Pinpoint the cell where the given text exists, returning its (X, Y) midpoint coordinate. 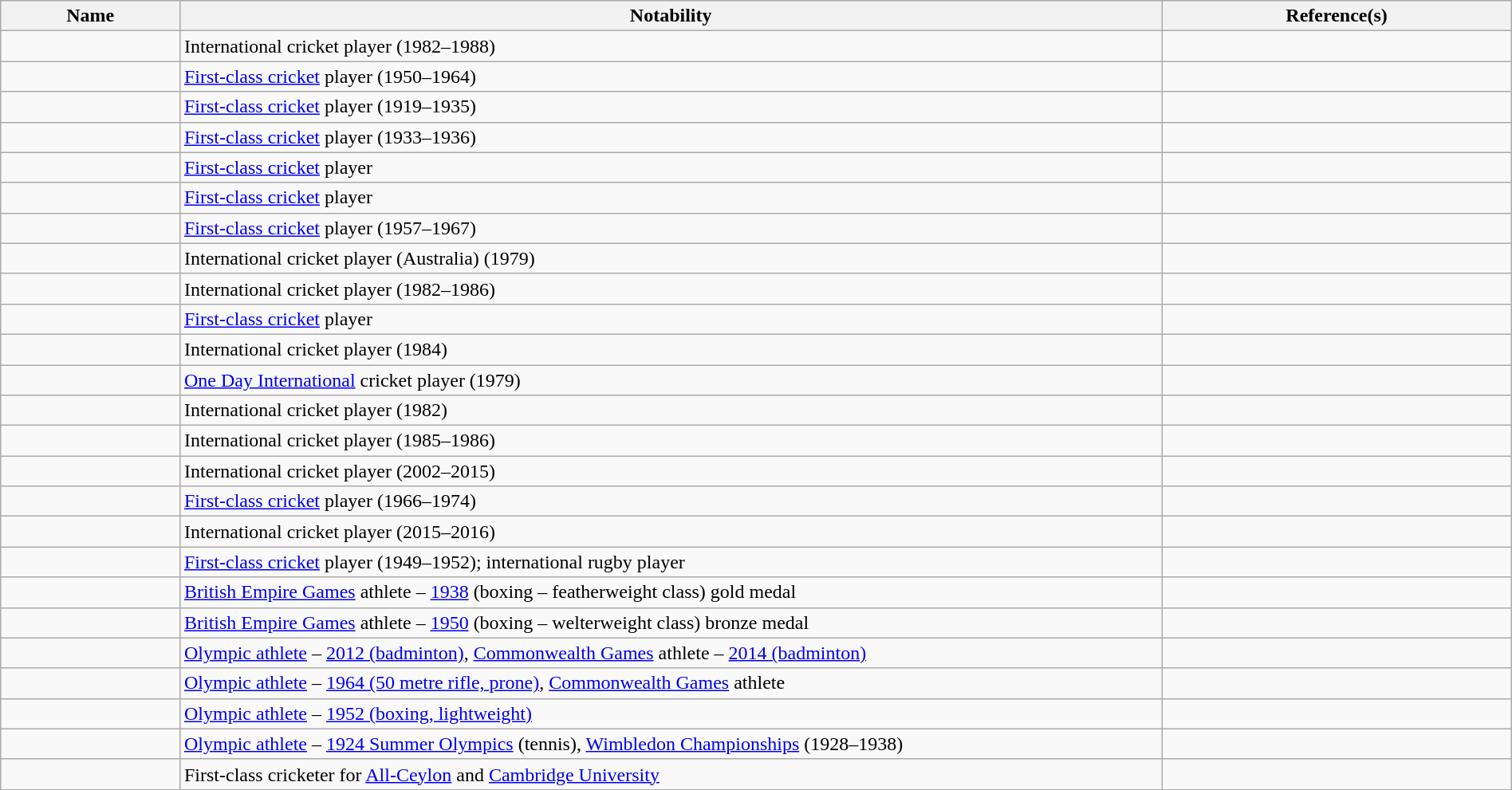
First-class cricket player (1933–1936) (670, 137)
First-class cricket player (1957–1967) (670, 228)
Notability (670, 16)
One Day International cricket player (1979) (670, 380)
International cricket player (1982–1988) (670, 46)
Olympic athlete – 1924 Summer Olympics (tennis), Wimbledon Championships (1928–1938) (670, 744)
International cricket player (1985–1986) (670, 441)
Olympic athlete – 1952 (boxing, lightweight) (670, 713)
British Empire Games athlete – 1938 (boxing – featherweight class) gold medal (670, 592)
Olympic athlete – 2012 (badminton), Commonwealth Games athlete – 2014 (badminton) (670, 653)
International cricket player (1984) (670, 349)
International cricket player (2002–2015) (670, 471)
International cricket player (1982) (670, 411)
First-class cricket player (1949–1952); international rugby player (670, 562)
Name (91, 16)
First-class cricketer for All-Ceylon and Cambridge University (670, 774)
International cricket player (1982–1986) (670, 289)
First-class cricket player (1966–1974) (670, 501)
International cricket player (2015–2016) (670, 532)
Reference(s) (1337, 16)
First-class cricket player (1919–1935) (670, 107)
British Empire Games athlete – 1950 (boxing – welterweight class) bronze medal (670, 623)
International cricket player (Australia) (1979) (670, 258)
Olympic athlete – 1964 (50 metre rifle, prone), Commonwealth Games athlete (670, 683)
First-class cricket player (1950–1964) (670, 77)
